Find where the given text appears and provide that cell's center as [X, Y] coordinate. 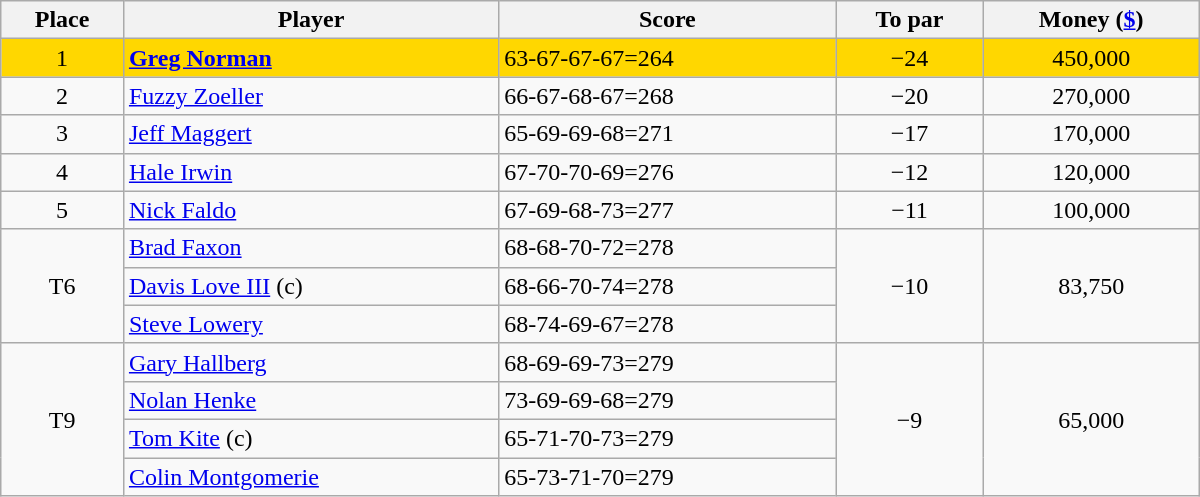
63-67-67-67=264 [668, 58]
−9 [910, 419]
Gary Hallberg [310, 362]
170,000 [1091, 134]
450,000 [1091, 58]
−10 [910, 286]
83,750 [1091, 286]
66-67-68-67=268 [668, 96]
3 [62, 134]
65-71-70-73=279 [668, 438]
−17 [910, 134]
Davis Love III (c) [310, 286]
Fuzzy Zoeller [310, 96]
Jeff Maggert [310, 134]
68-69-69-73=279 [668, 362]
5 [62, 210]
67-69-68-73=277 [668, 210]
Greg Norman [310, 58]
1 [62, 58]
100,000 [1091, 210]
65,000 [1091, 419]
4 [62, 172]
T9 [62, 419]
73-69-69-68=279 [668, 400]
68-68-70-72=278 [668, 248]
Score [668, 20]
2 [62, 96]
65-69-69-68=271 [668, 134]
Nick Faldo [310, 210]
Money ($) [1091, 20]
−11 [910, 210]
67-70-70-69=276 [668, 172]
Nolan Henke [310, 400]
−24 [910, 58]
Colin Montgomerie [310, 477]
Place [62, 20]
Brad Faxon [310, 248]
Steve Lowery [310, 324]
120,000 [1091, 172]
Tom Kite (c) [310, 438]
−20 [910, 96]
−12 [910, 172]
T6 [62, 286]
To par [910, 20]
Hale Irwin [310, 172]
68-74-69-67=278 [668, 324]
270,000 [1091, 96]
65-73-71-70=279 [668, 477]
Player [310, 20]
68-66-70-74=278 [668, 286]
